Extract the (X, Y) coordinate from the center of the cell holding the provided text.  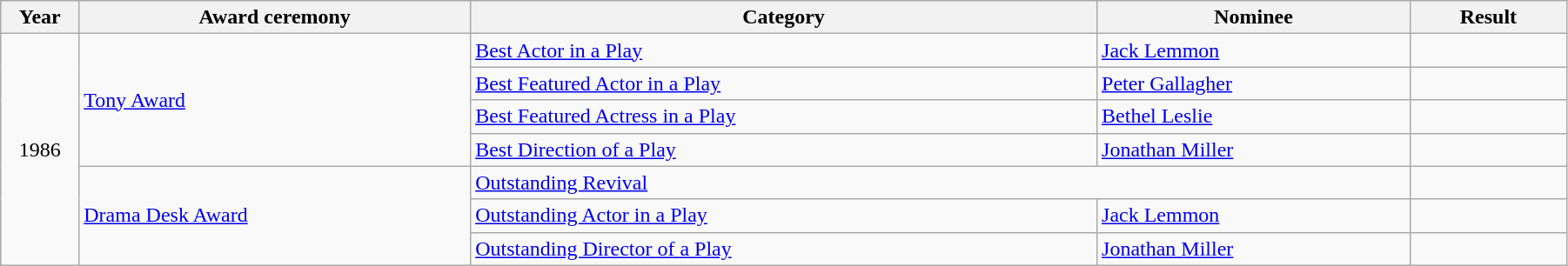
Outstanding Actor in a Play (784, 216)
Result (1488, 17)
Outstanding Revival (941, 183)
Best Featured Actress in a Play (784, 116)
Best Actor in a Play (784, 50)
Drama Desk Award (275, 216)
1986 (40, 150)
Award ceremony (275, 17)
Year (40, 17)
Best Featured Actor in a Play (784, 83)
Outstanding Director of a Play (784, 249)
Bethel Leslie (1254, 116)
Tony Award (275, 100)
Nominee (1254, 17)
Best Direction of a Play (784, 150)
Peter Gallagher (1254, 83)
Category (784, 17)
